Search for the cell housing the specified text and yield its [x, y] center coordinate. 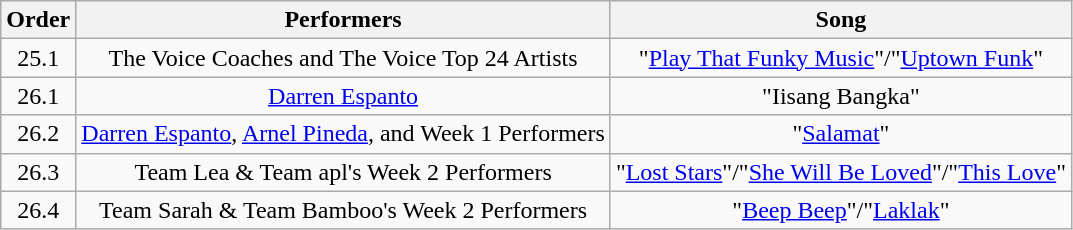
Order [38, 20]
"Lost Stars"/"She Will Be Loved"/"This Love" [840, 172]
Darren Espanto, Arnel Pineda, and Week 1 Performers [344, 134]
26.1 [38, 96]
25.1 [38, 58]
26.2 [38, 134]
"Iisang Bangka" [840, 96]
"Play That Funky Music"/"Uptown Funk" [840, 58]
Performers [344, 20]
Team Sarah & Team Bamboo's Week 2 Performers [344, 210]
Team Lea & Team apl's Week 2 Performers [344, 172]
Song [840, 20]
"Beep Beep"/"Laklak" [840, 210]
"Salamat" [840, 134]
The Voice Coaches and The Voice Top 24 Artists [344, 58]
26.3 [38, 172]
26.4 [38, 210]
Darren Espanto [344, 96]
